Return the [x, y] coordinate for the center point of the cell that contains the specified text.  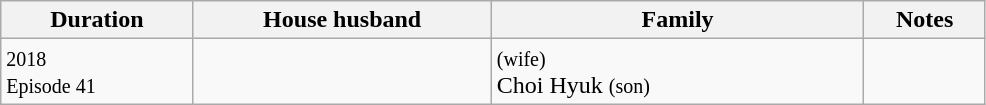
Duration [97, 20]
2018Episode 41 [97, 72]
House husband [342, 20]
Notes [924, 20]
(wife)Choi Hyuk (son) [678, 72]
Family [678, 20]
